Locate the cell with the specified text and output its [x, y] center coordinate. 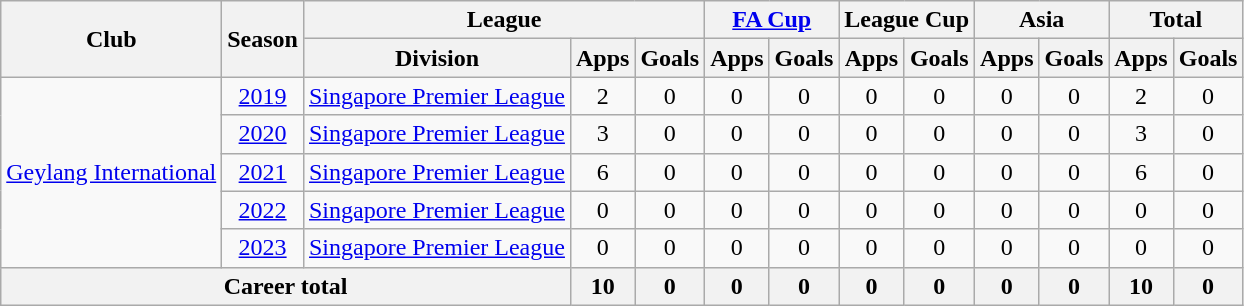
Division [436, 58]
Season [263, 39]
2020 [263, 134]
2019 [263, 96]
Geylang International [112, 172]
Club [112, 39]
Total [1176, 20]
League Cup [907, 20]
FA Cup [772, 20]
Career total [286, 286]
2022 [263, 210]
Asia [1042, 20]
2021 [263, 172]
League [504, 20]
2023 [263, 248]
